For the text-containing cell, return its midpoint in [X, Y] coordinate format. 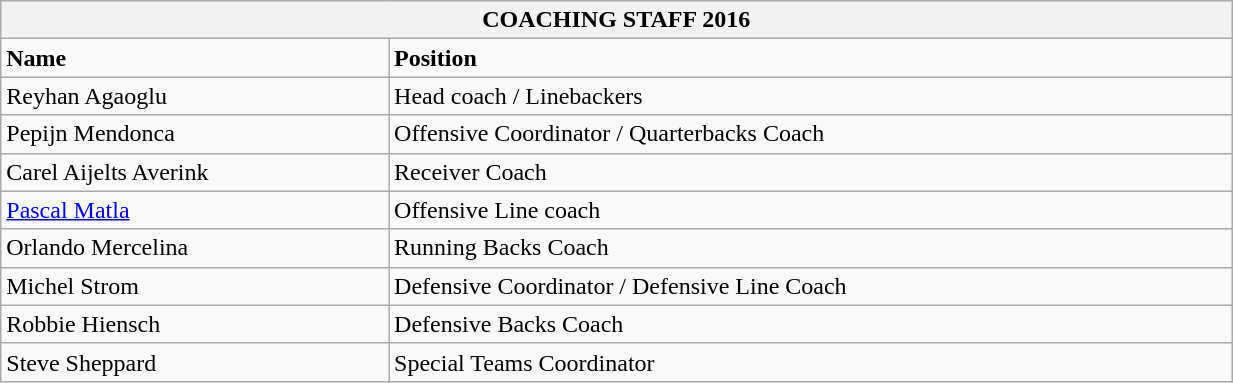
Head coach / Linebackers [810, 96]
Steve Sheppard [195, 362]
Robbie Hiensch [195, 324]
Position [810, 58]
Name [195, 58]
Receiver Coach [810, 172]
Special Teams Coordinator [810, 362]
Defensive Backs Coach [810, 324]
Offensive Coordinator / Quarterbacks Coach [810, 134]
Defensive Coordinator / Defensive Line Coach [810, 286]
Orlando Mercelina [195, 248]
Carel Aijelts Averink [195, 172]
Michel Strom [195, 286]
Reyhan Agaoglu [195, 96]
COACHING STAFF 2016 [616, 20]
Offensive Line coach [810, 210]
Pepijn Mendonca [195, 134]
Pascal Matla [195, 210]
Running Backs Coach [810, 248]
